Identify which cell holds the provided text, then report its (X, Y) central coordinate. 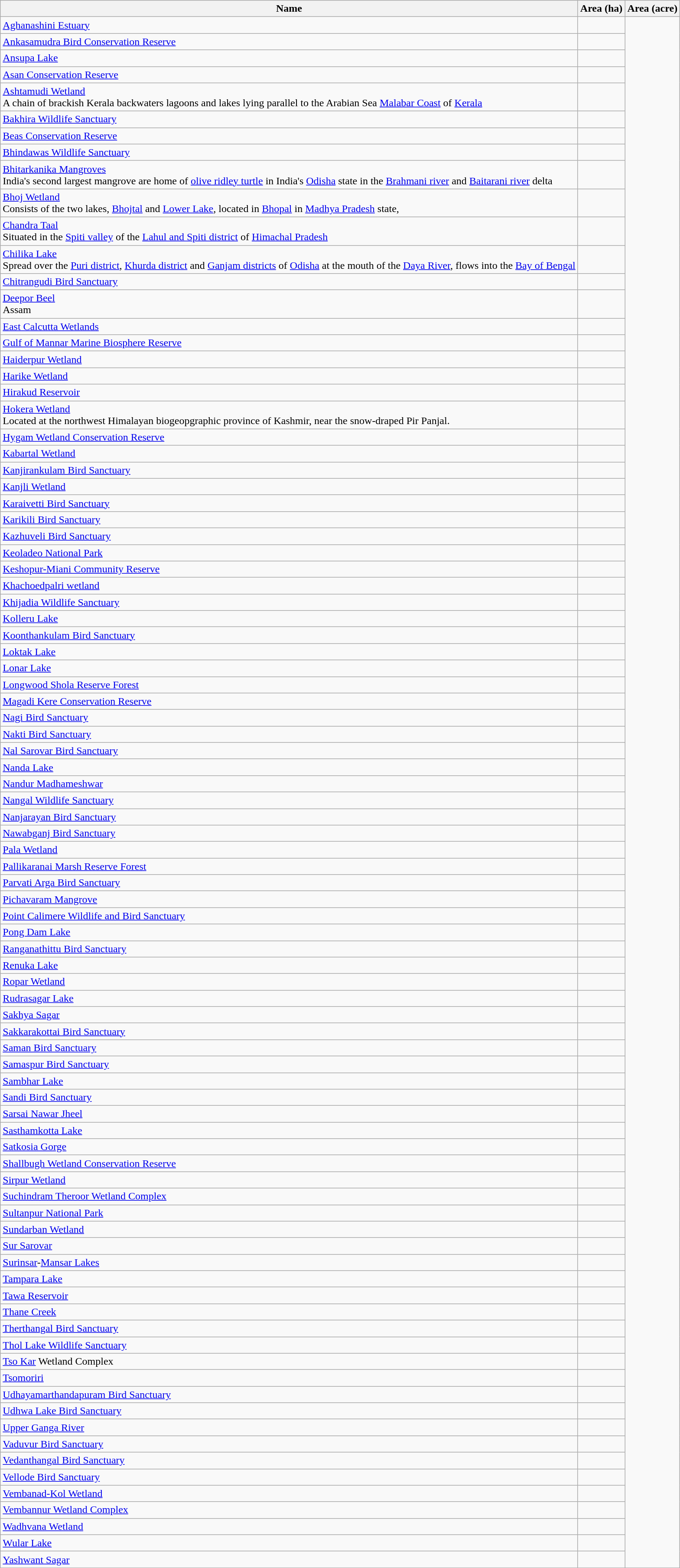
Kabartal Wetland (290, 454)
Keshopur-Miani Community Reserve (290, 569)
Nakti Bird Sanctuary (290, 734)
Satkosia Gorge (290, 1147)
Pichavaram Mangrove (290, 899)
East Calcutta Wetlands (290, 327)
Tso Kar Wetland Complex (290, 1362)
Bakhira Wildlife Sanctuary (290, 119)
Koonthankulam Bird Sanctuary (290, 635)
Ranganathittu Bird Sanctuary (290, 949)
Sirpur Wetland (290, 1180)
Tawa Reservoir (290, 1295)
Keoladeo National Park (290, 553)
Sambhar Lake (290, 1081)
Vellode Bird Sanctuary (290, 1477)
Parvati Arga Bird Sanctuary (290, 883)
Nal Sarovar Bird Sanctuary (290, 751)
Hygam Wetland Conservation Reserve (290, 437)
Pong Dam Lake (290, 932)
Pala Wetland (290, 850)
Renuka Lake (290, 965)
Sasthamkotta Lake (290, 1130)
Nawabganj Bird Sanctuary (290, 833)
Kanjli Wetland (290, 487)
Chitrangudi Bird Sanctuary (290, 282)
Vembanad-Kol Wetland (290, 1493)
Sakkarakottai Bird Sanctuary (290, 1031)
Nandur Madhameshwar (290, 784)
Ankasamudra Bird Conservation Reserve (290, 42)
Nanda Lake (290, 767)
Sakhya Sagar (290, 1015)
Kolleru Lake (290, 619)
Vedanthangal Bird Sanctuary (290, 1460)
Kazhuveli Bird Sanctuary (290, 536)
Khachoedpalri wetland (290, 586)
Sultanpur National Park (290, 1213)
Rudrasagar Lake (290, 998)
Beas Conservation Reserve (290, 136)
Karaivetti Bird Sanctuary (290, 503)
Samaspur Bird Sanctuary (290, 1064)
Shallbugh Wetland Conservation Reserve (290, 1163)
Magadi Kere Conservation Reserve (290, 701)
Harike Wetland (290, 376)
Kanjirankulam Bird Sanctuary (290, 470)
Lonar Lake (290, 668)
Ashtamudi Wetland A chain of brackish Kerala backwaters lagoons and lakes lying parallel to the Arabian Sea Malabar Coast of Kerala (290, 97)
Khijadia Wildlife Sanctuary (290, 602)
Wadhvana Wetland (290, 1526)
Tampara Lake (290, 1279)
Ropar Wetland (290, 982)
Deepor Beel Assam (290, 304)
Longwood Shola Reserve Forest (290, 685)
Chandra Taal Situated in the Spiti valley of the Lahul and Spiti district of Himachal Pradesh (290, 231)
Therthangal Bird Sanctuary (290, 1328)
Sur Sarovar (290, 1246)
Gulf of Mannar Marine Biosphere Reserve (290, 343)
Thane Creek (290, 1312)
Hokera Wetland Located at the northwest Himalayan biogeopgraphic province of Kashmir, near the snow-draped Pir Panjal. (290, 415)
Vembannur Wetland Complex (290, 1510)
Karikili Bird Sanctuary (290, 519)
Udhayamarthandapuram Bird Sanctuary (290, 1395)
Hirakud Reservoir (290, 392)
Haiderpur Wetland (290, 359)
Loktak Lake (290, 652)
Aghanashini Estuary (290, 25)
Upper Ganga River (290, 1428)
Suchindram Theroor Wetland Complex (290, 1196)
Nagi Bird Sanctuary (290, 718)
Vaduvur Bird Sanctuary (290, 1444)
Asan Conservation Reserve (290, 75)
Wular Lake (290, 1543)
Bhoj Wetland Consists of the two lakes, Bhojtal and Lower Lake, located in Bhopal in Madhya Pradesh state, (290, 203)
Area (acre) (653, 9)
Pallikaranai Marsh Reserve Forest (290, 866)
Sundarban Wetland (290, 1229)
Name (290, 9)
Thol Lake Wildlife Sanctuary (290, 1345)
Udhwa Lake Bird Sanctuary (290, 1411)
Sandi Bird Sanctuary (290, 1098)
Nangal Wildlife Sanctuary (290, 800)
Surinsar-Mansar Lakes (290, 1262)
Ansupa Lake (290, 58)
Saman Bird Sanctuary (290, 1048)
Area (ha) (602, 9)
Tsomoriri (290, 1378)
Yashwant Sagar (290, 1559)
Point Calimere Wildlife and Bird Sanctuary (290, 916)
Bhindawas Wildlife Sanctuary (290, 152)
Nanjarayan Bird Sanctuary (290, 817)
Sarsai Nawar Jheel (290, 1114)
